Provide the [x, y] coordinate of the cell's center where the given text is located.  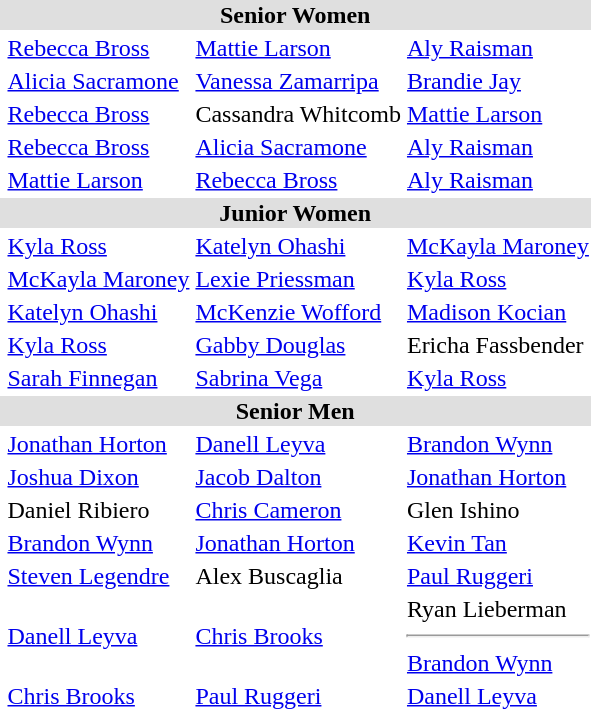
Chris Brooks [298, 636]
Vanessa Zamarripa [298, 81]
Daniel Ribiero [98, 510]
Alex Buscaglia [298, 576]
Glen Ishino [498, 510]
Sarah Finnegan [98, 378]
Gabby Douglas [298, 345]
Jacob Dalton [298, 477]
Kevin Tan [498, 543]
Sabrina Vega [298, 378]
Senior Men [295, 411]
Ericha Fassbender [498, 345]
Paul Ruggeri [498, 576]
Cassandra Whitcomb [298, 114]
Ryan LiebermanBrandon Wynn [498, 636]
Lexie Priessman [298, 279]
Chris Cameron [298, 510]
Senior Women [295, 15]
McKenzie Wofford [298, 312]
Steven Legendre [98, 576]
Brandie Jay [498, 81]
Junior Women [295, 213]
Joshua Dixon [98, 477]
Madison Kocian [498, 312]
